Provide the [x, y] coordinate of the cell's center where the given text is located.  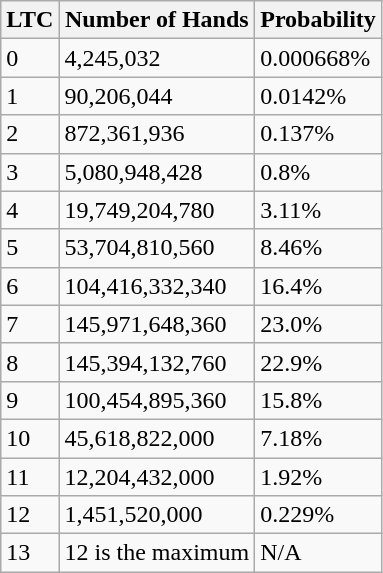
7 [30, 324]
4,245,032 [157, 58]
22.9% [318, 362]
53,704,810,560 [157, 248]
104,416,332,340 [157, 286]
13 [30, 553]
0 [30, 58]
1,451,520,000 [157, 515]
1 [30, 96]
Number of Hands [157, 20]
LTC [30, 20]
3 [30, 172]
3.11% [318, 210]
1.92% [318, 477]
8 [30, 362]
12,204,432,000 [157, 477]
5 [30, 248]
2 [30, 134]
145,394,132,760 [157, 362]
Probability [318, 20]
6 [30, 286]
4 [30, 210]
16.4% [318, 286]
45,618,822,000 [157, 438]
0.0142% [318, 96]
145,971,648,360 [157, 324]
11 [30, 477]
100,454,895,360 [157, 400]
N/A [318, 553]
12 is the maximum [157, 553]
12 [30, 515]
0.8% [318, 172]
90,206,044 [157, 96]
0.137% [318, 134]
0.229% [318, 515]
10 [30, 438]
7.18% [318, 438]
8.46% [318, 248]
5,080,948,428 [157, 172]
23.0% [318, 324]
0.000668% [318, 58]
19,749,204,780 [157, 210]
15.8% [318, 400]
872,361,936 [157, 134]
9 [30, 400]
